Identify which cell holds the provided text, then report its (X, Y) central coordinate. 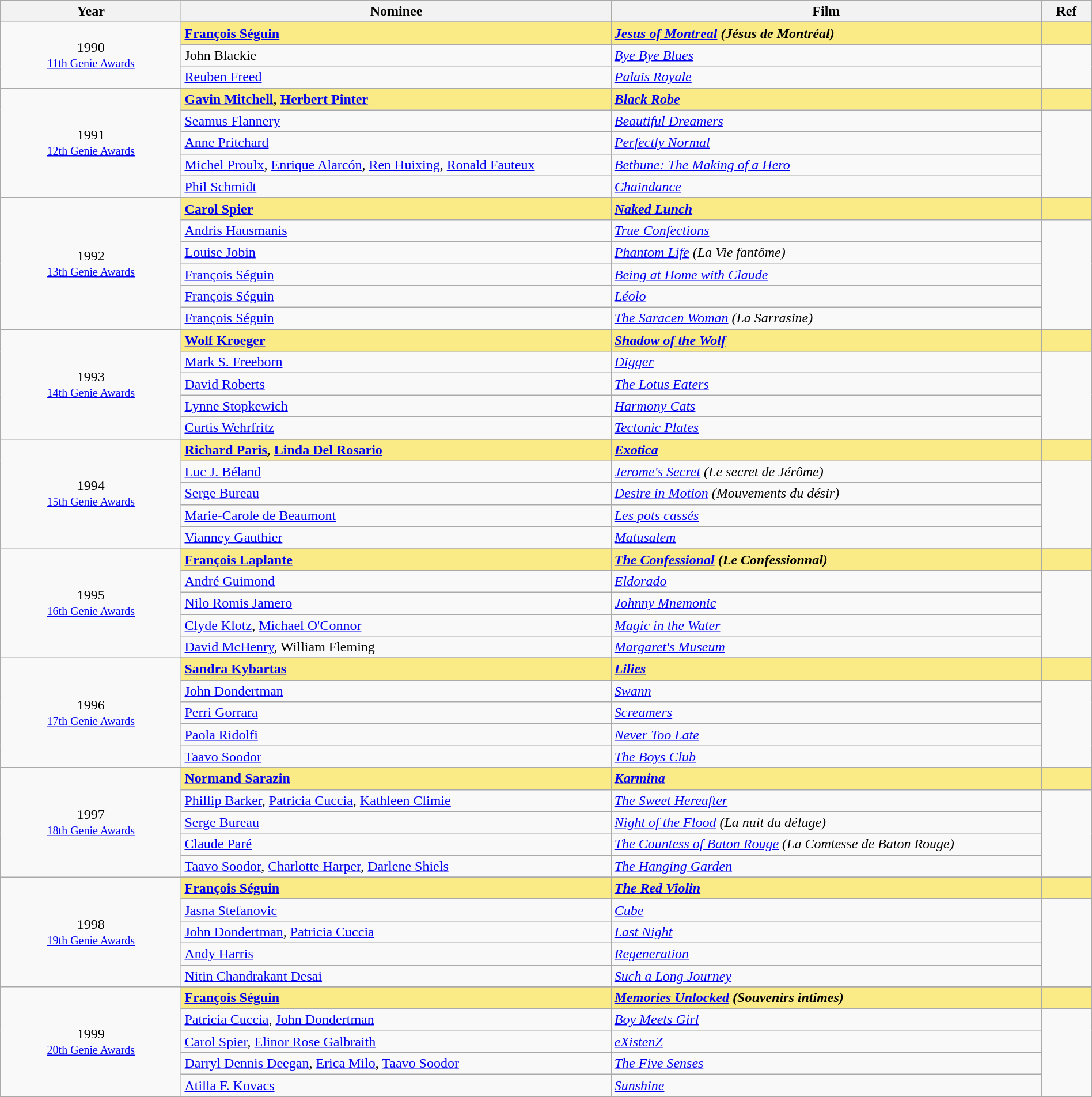
The Saracen Woman (La Sarrasine) (826, 318)
Darryl Dennis Deegan, Erica Milo, Taavo Soodor (396, 1064)
Cube (826, 910)
Such a Long Journey (826, 976)
Jerome's Secret (Le secret de Jérôme) (826, 472)
1999 20th Genie Awards (91, 1042)
David Roberts (396, 384)
Lilies (826, 669)
The Red Violin (826, 888)
David McHenry, William Fleming (396, 647)
Night of the Flood (La nuit du déluge) (826, 822)
1995 16th Genie Awards (91, 603)
Bethune: The Making of a Hero (826, 165)
Mark S. Freeborn (396, 362)
Chaindance (826, 187)
Never Too Late (826, 735)
The Hanging Garden (826, 866)
Last Night (826, 932)
Beautiful Dreamers (826, 121)
Léolo (826, 297)
Les pots cassés (826, 515)
Naked Lunch (826, 208)
Carol Spier (396, 208)
Michel Proulx, Enrique Alarcón, Ren Huixing, Ronald Fauteux (396, 165)
The Sweet Hereafter (826, 800)
Nilo Romis Jamero (396, 603)
Regeneration (826, 954)
1991 12th Genie Awards (91, 143)
Lynne Stopkewich (396, 406)
François Laplante (396, 559)
The Confessional (Le Confessionnal) (826, 559)
Sunshine (826, 1085)
Carol Spier, Elinor Rose Galbraith (396, 1042)
Nitin Chandrakant Desai (396, 976)
Screamers (826, 713)
1994 15th Genie Awards (91, 494)
Taavo Soodor (396, 757)
Palais Royale (826, 77)
Harmony Cats (826, 406)
Phil Schmidt (396, 187)
Curtis Wehrfritz (396, 428)
Karmina (826, 779)
John Dondertman, Patricia Cuccia (396, 932)
John Dondertman (396, 691)
Reuben Freed (396, 77)
Claude Paré (396, 844)
Bye Bye Blues (826, 55)
Margaret's Museum (826, 647)
eXistenZ (826, 1042)
1992 13th Genie Awards (91, 263)
Perfectly Normal (826, 143)
Memories Unlocked (Souvenirs intimes) (826, 998)
Boy Meets Girl (826, 1020)
Year (91, 12)
Paola Ridolfi (396, 735)
John Blackie (396, 55)
Exotica (826, 450)
Luc J. Béland (396, 472)
Wolf Kroeger (396, 340)
Anne Pritchard (396, 143)
Richard Paris, Linda Del Rosario (396, 450)
Taavo Soodor, Charlotte Harper, Darlene Shiels (396, 866)
1998 19th Genie Awards (91, 932)
Patricia Cuccia, John Dondertman (396, 1020)
Digger (826, 362)
Jesus of Montreal (Jésus de Montréal) (826, 33)
The Five Senses (826, 1064)
Black Robe (826, 99)
Phillip Barker, Patricia Cuccia, Kathleen Climie (396, 800)
Film (826, 12)
Atilla F. Kovacs (396, 1085)
Sandra Kybartas (396, 669)
Seamus Flannery (396, 121)
The Countess of Baton Rouge (La Comtesse de Baton Rouge) (826, 844)
Matusalem (826, 537)
Louise Jobin (396, 252)
The Lotus Eaters (826, 384)
True Confections (826, 230)
Tectonic Plates (826, 428)
1990 11th Genie Awards (91, 55)
Vianney Gauthier (396, 537)
Swann (826, 691)
Desire in Motion (Mouvements du désir) (826, 494)
Nominee (396, 12)
Perri Gorrara (396, 713)
Andris Hausmanis (396, 230)
André Guimond (396, 581)
1993 14th Genie Awards (91, 384)
Being at Home with Claude (826, 275)
Andy Harris (396, 954)
Clyde Klotz, Michael O'Connor (396, 625)
Magic in the Water (826, 625)
Johnny Mnemonic (826, 603)
Marie-Carole de Beaumont (396, 515)
Ref (1067, 12)
Normand Sarazin (396, 779)
Phantom Life (La Vie fantôme) (826, 252)
Jasna Stefanovic (396, 910)
Shadow of the Wolf (826, 340)
Gavin Mitchell, Herbert Pinter (396, 99)
1997 18th Genie Awards (91, 822)
1996 17th Genie Awards (91, 713)
The Boys Club (826, 757)
Eldorado (826, 581)
